Locate the cell with the specified text and output its [X, Y] center coordinate. 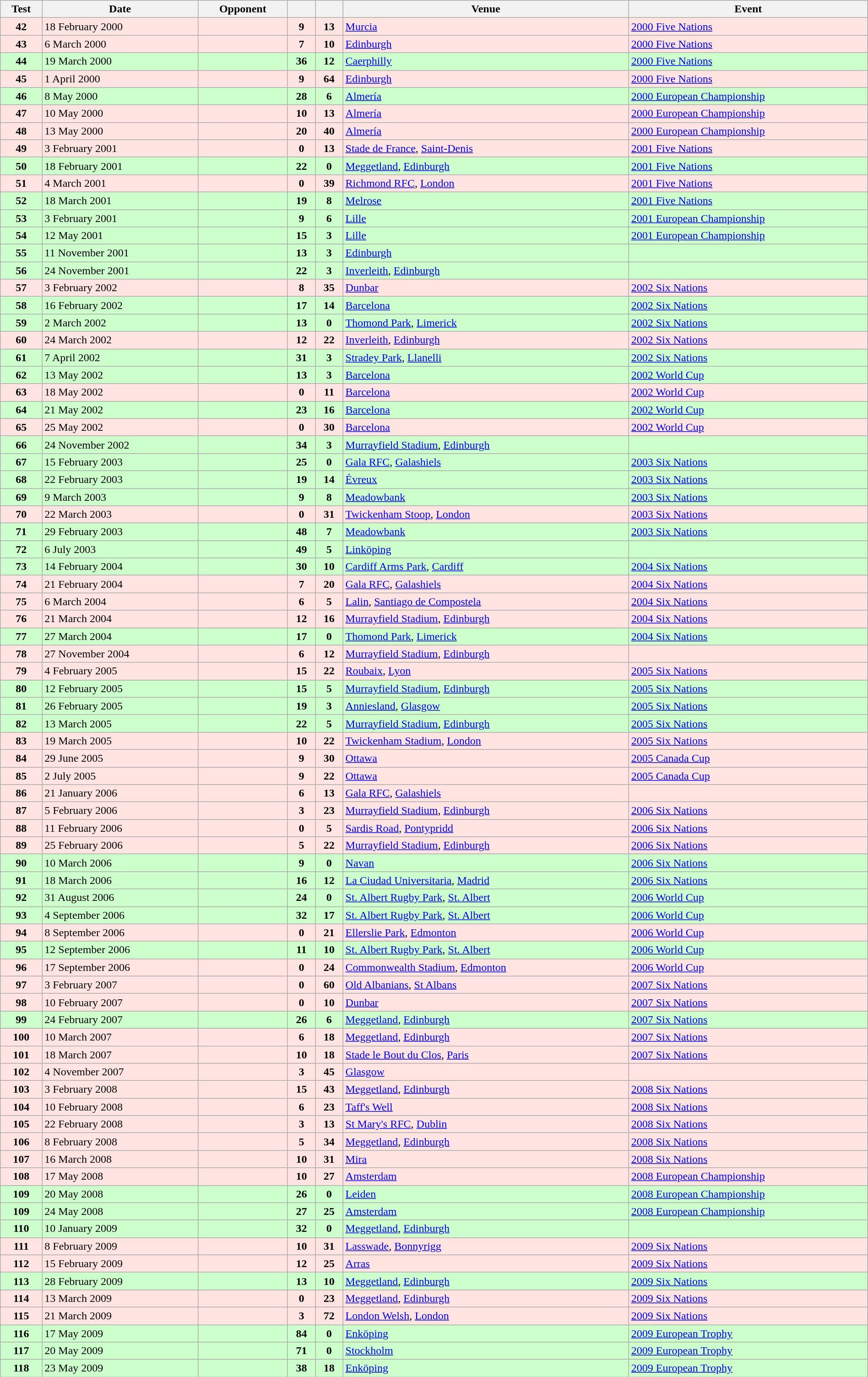
76 [21, 619]
4 November 2007 [120, 1072]
Lalin, Santiago de Compostela [486, 602]
62 [21, 375]
Twickenham Stoop, London [486, 515]
Venue [486, 9]
61 [21, 358]
100 [21, 1037]
115 [21, 1316]
13 May 2000 [120, 131]
93 [21, 915]
21 May 2002 [120, 410]
11 November 2001 [120, 253]
3 February 2002 [120, 288]
Murcia [486, 27]
105 [21, 1124]
6 July 2003 [120, 549]
Anniesland, Glasgow [486, 706]
52 [21, 201]
80 [21, 688]
70 [21, 515]
85 [21, 776]
20 May 2008 [120, 1194]
11 February 2006 [120, 828]
Old Albanians, St Albans [486, 985]
79 [21, 671]
8 May 2000 [120, 96]
59 [21, 323]
18 February 2001 [120, 166]
46 [21, 96]
68 [21, 479]
89 [21, 846]
Opponent [243, 9]
58 [21, 305]
9 March 2003 [120, 497]
16 February 2002 [120, 305]
Stade le Bout du Clos, Paris [486, 1054]
69 [21, 497]
Linköping [486, 549]
25 February 2006 [120, 846]
Lasswade, Bonnyrigg [486, 1246]
99 [21, 1019]
Caerphilly [486, 61]
103 [21, 1090]
40 [329, 131]
Taff's Well [486, 1107]
26 February 2005 [120, 706]
17 September 2006 [120, 967]
8 February 2008 [120, 1142]
42 [21, 27]
97 [21, 985]
77 [21, 636]
Leiden [486, 1194]
82 [21, 723]
78 [21, 654]
111 [21, 1246]
Stockholm [486, 1351]
6 March 2000 [120, 44]
96 [21, 967]
Évreux [486, 479]
95 [21, 950]
4 September 2006 [120, 915]
36 [301, 61]
18 February 2000 [120, 27]
8 September 2006 [120, 932]
83 [21, 741]
74 [21, 584]
17 May 2008 [120, 1176]
91 [21, 880]
112 [21, 1263]
5 February 2006 [120, 811]
56 [21, 271]
73 [21, 567]
12 February 2005 [120, 688]
1 April 2000 [120, 79]
98 [21, 1002]
18 March 2001 [120, 201]
19 March 2005 [120, 741]
50 [21, 166]
2 March 2002 [120, 323]
21 [329, 932]
Arras [486, 1263]
17 May 2009 [120, 1334]
14 February 2004 [120, 567]
Roubaix, Lyon [486, 671]
10 March 2007 [120, 1037]
24 November 2002 [120, 445]
28 [301, 96]
51 [21, 183]
18 March 2006 [120, 880]
55 [21, 253]
13 March 2009 [120, 1298]
Commonwealth Stadium, Edmonton [486, 967]
92 [21, 898]
3 February 2007 [120, 985]
22 February 2003 [120, 479]
21 January 2006 [120, 793]
28 February 2009 [120, 1281]
19 March 2000 [120, 61]
London Welsh, London [486, 1316]
106 [21, 1142]
27 November 2004 [120, 654]
65 [21, 427]
6 March 2004 [120, 602]
67 [21, 462]
107 [21, 1159]
31 August 2006 [120, 898]
15 February 2009 [120, 1263]
21 February 2004 [120, 584]
38 [301, 1368]
10 February 2008 [120, 1107]
63 [21, 392]
Stade de France, Saint-Denis [486, 148]
24 May 2008 [120, 1211]
81 [21, 706]
10 January 2009 [120, 1229]
Sardis Road, Pontypridd [486, 828]
87 [21, 811]
104 [21, 1107]
13 March 2005 [120, 723]
110 [21, 1229]
53 [21, 218]
94 [21, 932]
Mira [486, 1159]
15 February 2003 [120, 462]
27 March 2004 [120, 636]
16 March 2008 [120, 1159]
Cardiff Arms Park, Cardiff [486, 567]
Ellerslie Park, Edmonton [486, 932]
Richmond RFC, London [486, 183]
Navan [486, 863]
86 [21, 793]
18 March 2007 [120, 1054]
18 May 2002 [120, 392]
Event [748, 9]
88 [21, 828]
8 February 2009 [120, 1246]
4 March 2001 [120, 183]
10 March 2006 [120, 863]
108 [21, 1176]
Test [21, 9]
47 [21, 114]
Melrose [486, 201]
29 February 2003 [120, 532]
3 February 2008 [120, 1090]
101 [21, 1054]
44 [21, 61]
90 [21, 863]
Date [120, 9]
Twickenham Stadium, London [486, 741]
29 June 2005 [120, 758]
113 [21, 1281]
12 May 2001 [120, 236]
35 [329, 288]
13 May 2002 [120, 375]
10 February 2007 [120, 1002]
21 March 2009 [120, 1316]
10 May 2000 [120, 114]
7 April 2002 [120, 358]
117 [21, 1351]
20 May 2009 [120, 1351]
23 May 2009 [120, 1368]
102 [21, 1072]
57 [21, 288]
54 [21, 236]
21 March 2004 [120, 619]
66 [21, 445]
22 March 2003 [120, 515]
118 [21, 1368]
12 September 2006 [120, 950]
2 July 2005 [120, 776]
114 [21, 1298]
116 [21, 1334]
Glasgow [486, 1072]
22 February 2008 [120, 1124]
39 [329, 183]
24 February 2007 [120, 1019]
24 March 2002 [120, 340]
25 May 2002 [120, 427]
75 [21, 602]
St Mary's RFC, Dublin [486, 1124]
La Ciudad Universitaria, Madrid [486, 880]
Stradey Park, Llanelli [486, 358]
4 February 2005 [120, 671]
24 November 2001 [120, 271]
